For the text-containing cell, return its midpoint in [x, y] coordinate format. 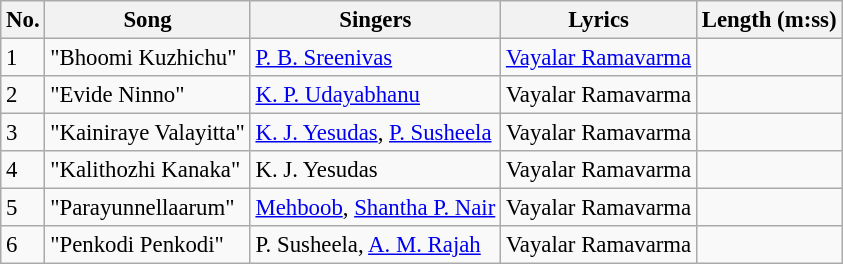
K. J. Yesudas [375, 170]
"Kainiraye Valayitta" [148, 133]
Length (m:ss) [768, 20]
"Parayunnellaarum" [148, 208]
1 [23, 58]
"Evide Ninno" [148, 95]
"Kalithozhi Kanaka" [148, 170]
"Bhoomi Kuzhichu" [148, 58]
3 [23, 133]
K. J. Yesudas, P. Susheela [375, 133]
2 [23, 95]
"Penkodi Penkodi" [148, 245]
6 [23, 245]
No. [23, 20]
K. P. Udayabhanu [375, 95]
P. B. Sreenivas [375, 58]
Singers [375, 20]
5 [23, 208]
Song [148, 20]
P. Susheela, A. M. Rajah [375, 245]
4 [23, 170]
Mehboob, Shantha P. Nair [375, 208]
Lyrics [599, 20]
